Pinpoint the cell where the given text exists, returning its [X, Y] midpoint coordinate. 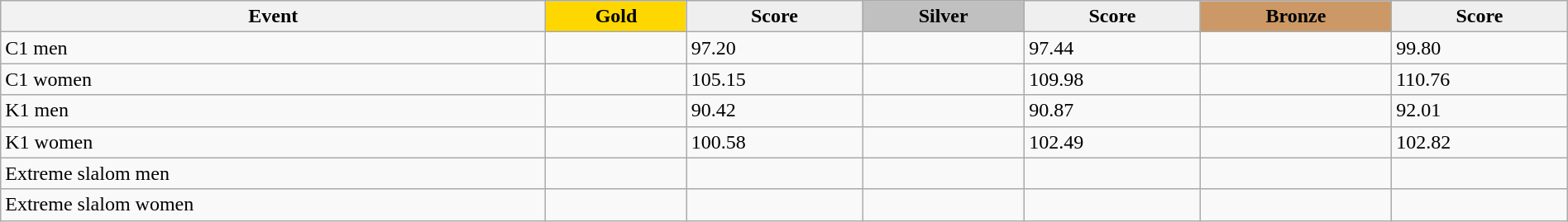
Event [273, 17]
100.58 [774, 142]
90.42 [774, 111]
C1 women [273, 79]
Gold [616, 17]
C1 men [273, 48]
105.15 [774, 79]
102.49 [1113, 142]
Extreme slalom men [273, 173]
Bronze [1296, 17]
99.80 [1480, 48]
102.82 [1480, 142]
92.01 [1480, 111]
K1 women [273, 142]
Extreme slalom women [273, 205]
109.98 [1113, 79]
K1 men [273, 111]
90.87 [1113, 111]
Silver [944, 17]
110.76 [1480, 79]
97.44 [1113, 48]
97.20 [774, 48]
